Scan for the cell matching the given text and deliver its [X, Y] coordinate at center. 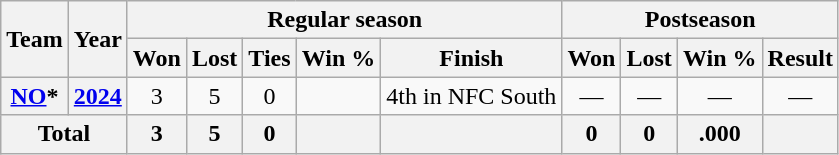
2024 [98, 96]
Total [64, 134]
Team [35, 39]
Ties [270, 58]
Finish [472, 58]
Regular season [344, 20]
Year [98, 39]
NO* [35, 96]
.000 [720, 134]
4th in NFC South [472, 96]
Result [800, 58]
Postseason [700, 20]
